Provide the (X, Y) coordinate of the cell's center where the given text is located.  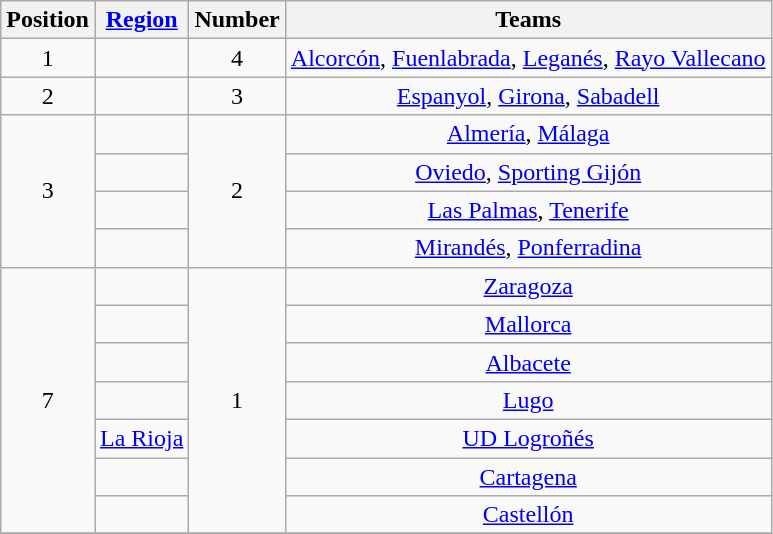
Espanyol, Girona, Sabadell (528, 96)
La Rioja (141, 438)
Mirandés, Ponferradina (528, 248)
7 (48, 400)
UD Logroñés (528, 438)
Cartagena (528, 477)
Teams (528, 20)
Position (48, 20)
Castellón (528, 515)
Region (141, 20)
Lugo (528, 400)
Oviedo, Sporting Gijón (528, 172)
Alcorcón, Fuenlabrada, Leganés, Rayo Vallecano (528, 58)
Mallorca (528, 324)
Zaragoza (528, 286)
Albacete (528, 362)
Almería, Málaga (528, 134)
Las Palmas, Tenerife (528, 210)
Number (237, 20)
4 (237, 58)
